Determine the (X, Y) coordinate at the center of the cell enclosing the given text.  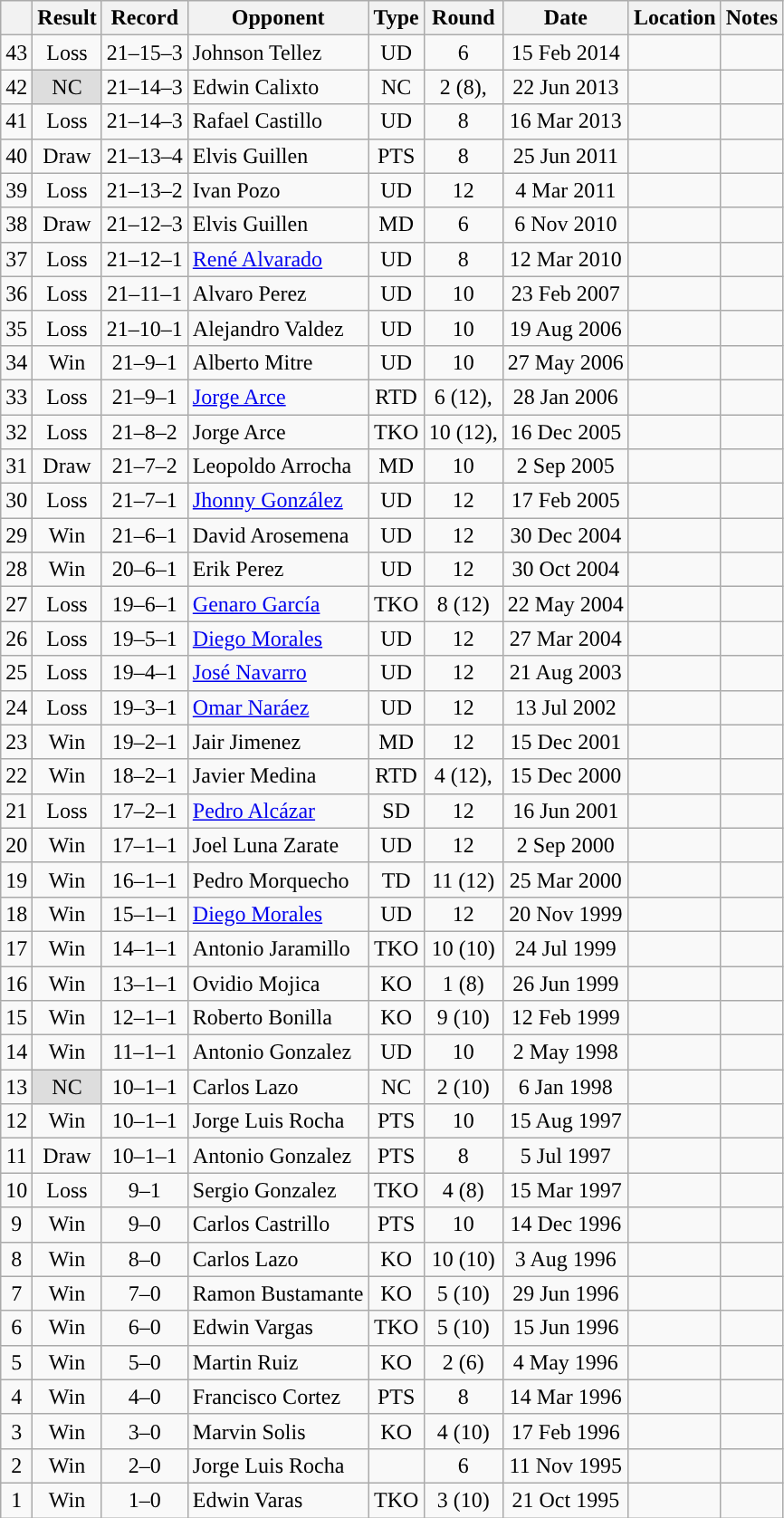
30 Dec 2004 (565, 535)
21 Oct 1995 (565, 1500)
2 May 1998 (565, 1052)
21–12–3 (145, 225)
26 (16, 639)
11 (16, 1156)
3 Aug 1996 (565, 1259)
21–10–1 (145, 328)
16 Mar 2013 (565, 121)
25 Jun 2011 (565, 156)
12 Mar 2010 (565, 259)
11 Nov 1995 (565, 1465)
1 (8) (464, 983)
15 Dec 2001 (565, 742)
29 Jun 1996 (565, 1293)
21–15–3 (145, 53)
22 May 2004 (565, 604)
Antonio Jaramillo (278, 948)
32 (16, 432)
1 (16, 1500)
Edwin Calixto (278, 87)
Francisco Cortez (278, 1397)
17–2–1 (145, 811)
Edwin Varas (278, 1500)
4 (12), (464, 776)
2 Sep 2000 (565, 845)
34 (16, 362)
Type (397, 18)
16 Dec 2005 (565, 432)
19 Aug 2006 (565, 328)
14–1–1 (145, 948)
4 May 1996 (565, 1362)
40 (16, 156)
7 (16, 1293)
15 Aug 1997 (565, 1121)
6–0 (145, 1328)
Erik Perez (278, 570)
4 Mar 2011 (565, 190)
15 Jun 1996 (565, 1328)
30 Oct 2004 (565, 570)
24 Jul 1999 (565, 948)
38 (16, 225)
Date (565, 18)
2 (8), (464, 87)
20 Nov 1999 (565, 914)
19 (16, 879)
Alvaro Perez (278, 293)
7–0 (145, 1293)
8–0 (145, 1259)
21–11–1 (145, 293)
SD (397, 811)
4–0 (145, 1397)
11–1–1 (145, 1052)
Result (67, 18)
12 Feb 1999 (565, 1018)
18 (16, 914)
Edwin Vargas (278, 1328)
Sergio Gonzalez (278, 1190)
Location (674, 18)
19–4–1 (145, 673)
16 (16, 983)
6 (12), (464, 397)
29 (16, 535)
9 (10) (464, 1018)
15 Mar 1997 (565, 1190)
9 (16, 1225)
10 (12), (464, 432)
3 (16, 1431)
2 (6) (464, 1362)
5–0 (145, 1362)
4 (16, 1397)
3 (10) (464, 1500)
15–1–1 (145, 914)
Record (145, 18)
13 Jul 2002 (565, 707)
4 (10) (464, 1431)
Genaro García (278, 604)
28 Jan 2006 (565, 397)
2 Sep 2005 (565, 466)
18–2–1 (145, 776)
30 (16, 501)
14 Dec 1996 (565, 1225)
Jhonny González (278, 501)
21–6–1 (145, 535)
Pedro Alcázar (278, 811)
3–0 (145, 1431)
Johnson Tellez (278, 53)
Pedro Morquecho (278, 879)
21–7–2 (145, 466)
15 (16, 1018)
Omar Naráez (278, 707)
23 (16, 742)
39 (16, 190)
6 Jan 1998 (565, 1087)
35 (16, 328)
Ramon Bustamante (278, 1293)
2 (16, 1465)
27 (16, 604)
Jair Jimenez (278, 742)
13 (16, 1087)
19–6–1 (145, 604)
Rafael Castillo (278, 121)
9–1 (145, 1190)
Joel Luna Zarate (278, 845)
27 May 2006 (565, 362)
28 (16, 570)
1–0 (145, 1500)
22 Jun 2013 (565, 87)
19–5–1 (145, 639)
René Alvarado (278, 259)
4 (8) (464, 1190)
25 (16, 673)
17 Feb 2005 (565, 501)
Leopoldo Arrocha (278, 466)
42 (16, 87)
2–0 (145, 1465)
17 Feb 1996 (565, 1431)
8 (12) (464, 604)
41 (16, 121)
23 Feb 2007 (565, 293)
Marvin Solis (278, 1431)
33 (16, 397)
27 Mar 2004 (565, 639)
19–2–1 (145, 742)
25 Mar 2000 (565, 879)
Alejandro Valdez (278, 328)
13–1–1 (145, 983)
5 Jul 1997 (565, 1156)
43 (16, 53)
37 (16, 259)
21–13–4 (145, 156)
22 (16, 776)
15 Dec 2000 (565, 776)
5 (16, 1362)
21–7–1 (145, 501)
36 (16, 293)
15 Feb 2014 (565, 53)
24 (16, 707)
21–13–2 (145, 190)
Ivan Pozo (278, 190)
Carlos Castrillo (278, 1225)
16–1–1 (145, 879)
José Navarro (278, 673)
21–8–2 (145, 432)
16 Jun 2001 (565, 811)
Round (464, 18)
14 Mar 1996 (565, 1397)
9–0 (145, 1225)
21–12–1 (145, 259)
Notes (751, 18)
Opponent (278, 18)
17 (16, 948)
Alberto Mitre (278, 362)
20–6–1 (145, 570)
Roberto Bonilla (278, 1018)
26 Jun 1999 (565, 983)
TD (397, 879)
12–1–1 (145, 1018)
14 (16, 1052)
21 (16, 811)
20 (16, 845)
Martin Ruiz (278, 1362)
31 (16, 466)
17–1–1 (145, 845)
11 (12) (464, 879)
Ovidio Mojica (278, 983)
2 (10) (464, 1087)
Javier Medina (278, 776)
21 Aug 2003 (565, 673)
19–3–1 (145, 707)
6 Nov 2010 (565, 225)
David Arosemena (278, 535)
